From the cell containing the given text, extract its center point as [x, y] coordinate. 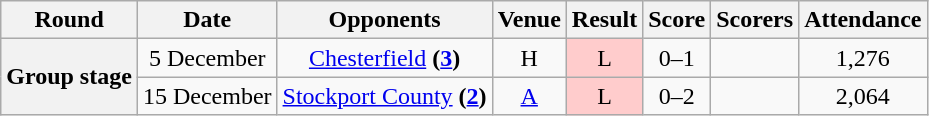
2,064 [863, 96]
0–2 [677, 96]
Opponents [384, 20]
Stockport County (2) [384, 96]
Attendance [863, 20]
15 December [207, 96]
A [529, 96]
Venue [529, 20]
0–1 [677, 58]
Round [70, 20]
Date [207, 20]
Chesterfield (3) [384, 58]
Group stage [70, 77]
1,276 [863, 58]
H [529, 58]
Scorers [755, 20]
5 December [207, 58]
Result [604, 20]
Score [677, 20]
